Determine the [x, y] coordinate at the center of the cell enclosing the given text.  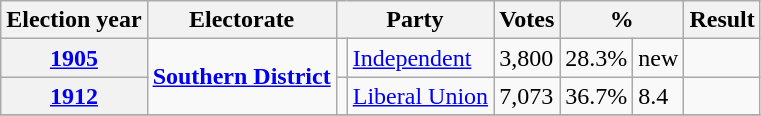
% [622, 20]
Result [722, 20]
28.3% [596, 58]
Independent [420, 58]
Votes [527, 20]
36.7% [596, 96]
Southern District [242, 77]
Party [414, 20]
1905 [74, 58]
Electorate [242, 20]
Liberal Union [420, 96]
Election year [74, 20]
1912 [74, 96]
7,073 [527, 96]
new [658, 58]
8.4 [658, 96]
3,800 [527, 58]
